Locate the cell with the specified text and output its [X, Y] center coordinate. 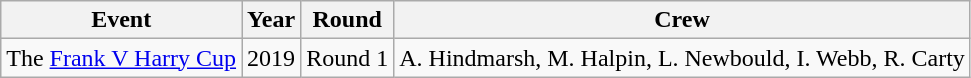
Round [348, 20]
Crew [682, 20]
A. Hindmarsh, M. Halpin, L. Newbould, I. Webb, R. Carty [682, 58]
Year [272, 20]
Round 1 [348, 58]
2019 [272, 58]
Event [122, 20]
The Frank V Harry Cup [122, 58]
